Extract the (X, Y) coordinate from the center of the cell holding the provided text.  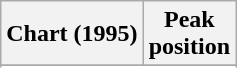
Chart (1995) (72, 34)
Peakposition (189, 34)
